Detect which cell encompasses the target text, then output its [x, y] center coordinate. 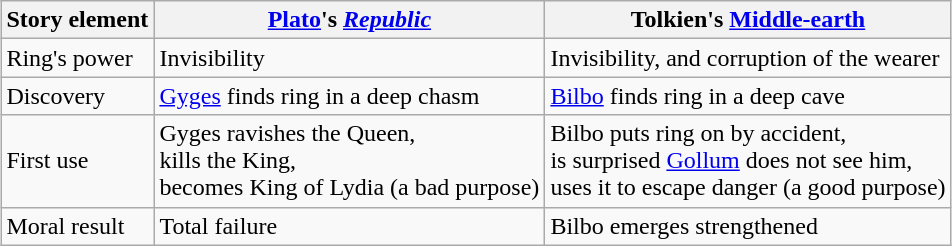
Discovery [78, 96]
Invisibility [350, 58]
Bilbo finds ring in a deep cave [748, 96]
Moral result [78, 226]
Tolkien's Middle-earth [748, 20]
Bilbo emerges strengthened [748, 226]
Bilbo puts ring on by accident,is surprised Gollum does not see him,uses it to escape danger (a good purpose) [748, 161]
First use [78, 161]
Story element [78, 20]
Gyges ravishes the Queen,kills the King,becomes King of Lydia (a bad purpose) [350, 161]
Ring's power [78, 58]
Gyges finds ring in a deep chasm [350, 96]
Plato's Republic [350, 20]
Invisibility, and corruption of the wearer [748, 58]
Total failure [350, 226]
